For the text-containing cell, return its midpoint in (x, y) coordinate format. 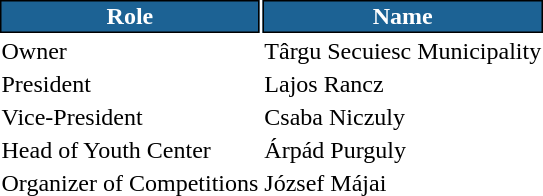
Vice-President (130, 117)
Head of Youth Center (130, 150)
Târgu Secuiesc Municipality (403, 51)
Role (130, 16)
Árpád Purguly (403, 150)
President (130, 84)
Name (403, 16)
Lajos Rancz (403, 84)
Owner (130, 51)
Csaba Niczuly (403, 117)
